Provide the (x, y) coordinate of the cell's center where the given text is located.  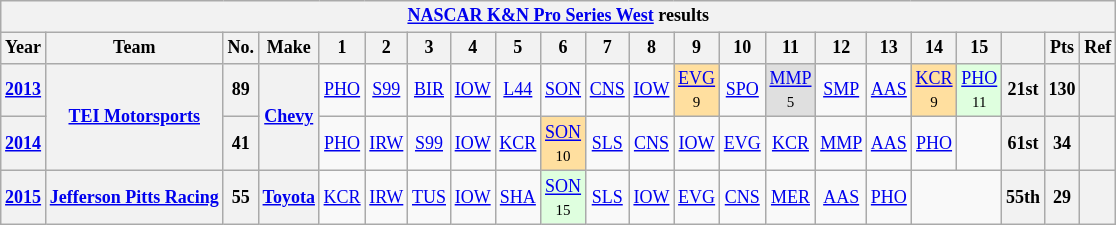
3 (430, 48)
2 (386, 48)
4 (472, 48)
Toyota (288, 197)
9 (697, 48)
Year (24, 48)
SPO (742, 90)
2014 (24, 144)
No. (240, 48)
TEI Motorsports (134, 116)
5 (518, 48)
15 (980, 48)
12 (842, 48)
Team (134, 48)
L44 (518, 90)
21st (1024, 90)
55th (1024, 197)
6 (564, 48)
2013 (24, 90)
41 (240, 144)
TUS (430, 197)
MER (790, 197)
29 (1062, 197)
NASCAR K&N Pro Series West results (558, 16)
10 (742, 48)
8 (652, 48)
14 (934, 48)
2015 (24, 197)
1 (342, 48)
Ref (1098, 48)
11 (790, 48)
SON (564, 90)
PHO11 (980, 90)
13 (890, 48)
Jefferson Pitts Racing (134, 197)
SMP (842, 90)
BIR (430, 90)
SHA (518, 197)
55 (240, 197)
Pts (1062, 48)
Make (288, 48)
61st (1024, 144)
130 (1062, 90)
SON10 (564, 144)
EVG9 (697, 90)
Chevy (288, 116)
89 (240, 90)
7 (607, 48)
KCR9 (934, 90)
MMP5 (790, 90)
MMP (842, 144)
34 (1062, 144)
SON15 (564, 197)
